Extract the (X, Y) coordinate from the center of the cell holding the provided text.  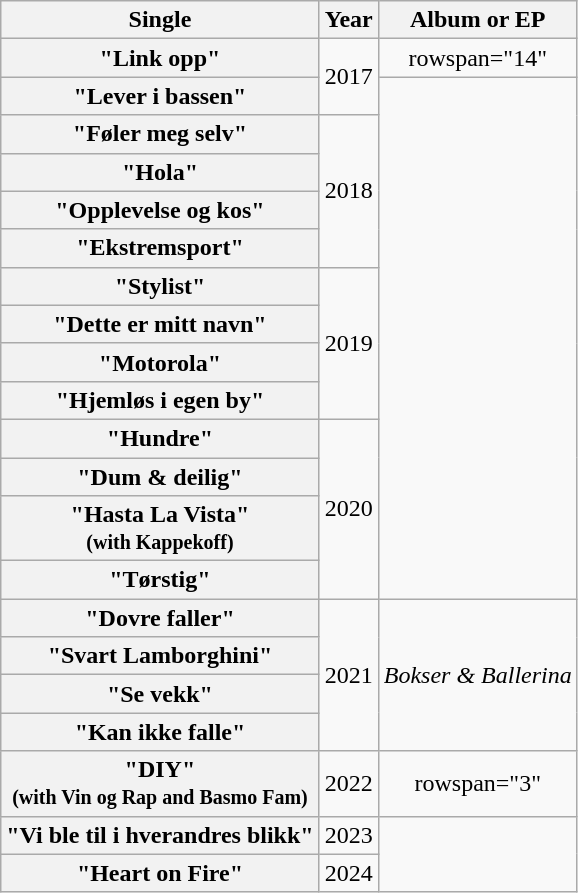
"Heart on Fire" (160, 873)
"Tørstig" (160, 580)
"Vi ble til i hverandres blikk" (160, 835)
rowspan="3" (478, 784)
2022 (348, 784)
"Føler meg selv" (160, 134)
2021 (348, 675)
"Hundre" (160, 438)
"Opplevelse og kos" (160, 210)
2023 (348, 835)
"Lever i bassen" (160, 96)
"Hjemløs i egen by" (160, 400)
Year (348, 20)
"Dette er mitt navn" (160, 324)
"Hola" (160, 172)
"Dum & deilig" (160, 477)
2017 (348, 77)
Single (160, 20)
"Se vekk" (160, 694)
Album or EP (478, 20)
2020 (348, 508)
"Kan ikke falle" (160, 732)
"Svart Lamborghini" (160, 656)
2018 (348, 191)
"Link opp" (160, 58)
"DIY"(with Vin og Rap and Basmo Fam) (160, 784)
"Motorola" (160, 362)
"Stylist" (160, 286)
rowspan="14" (478, 58)
2024 (348, 873)
"Dovre faller" (160, 618)
"Ekstremsport" (160, 248)
2019 (348, 343)
"Hasta La Vista"(with Kappekoff) (160, 528)
Bokser & Ballerina (478, 675)
